Extract the [X, Y] coordinate from the center of the cell holding the provided text.  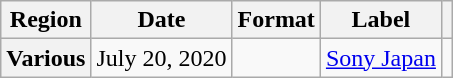
Sony Japan [380, 58]
July 20, 2020 [162, 58]
Date [162, 20]
Label [380, 20]
Various [46, 58]
Region [46, 20]
Format [276, 20]
